Pinpoint the cell where the given text exists, returning its [X, Y] midpoint coordinate. 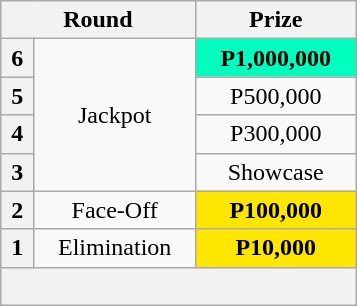
Face-Off [114, 210]
P100,000 [276, 210]
Elimination [114, 248]
6 [18, 58]
5 [18, 96]
2 [18, 210]
1 [18, 248]
Prize [276, 20]
3 [18, 172]
4 [18, 134]
P10,000 [276, 248]
P300,000 [276, 134]
P1,000,000 [276, 58]
Jackpot [114, 115]
Showcase [276, 172]
P500,000 [276, 96]
Round [98, 20]
